Find where the given text appears and provide that cell's center as [x, y] coordinate. 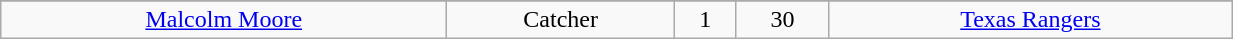
30 [782, 20]
1 [706, 20]
Malcolm Moore [224, 20]
Texas Rangers [1030, 20]
Catcher [561, 20]
